Search for the cell housing the specified text and yield its (x, y) center coordinate. 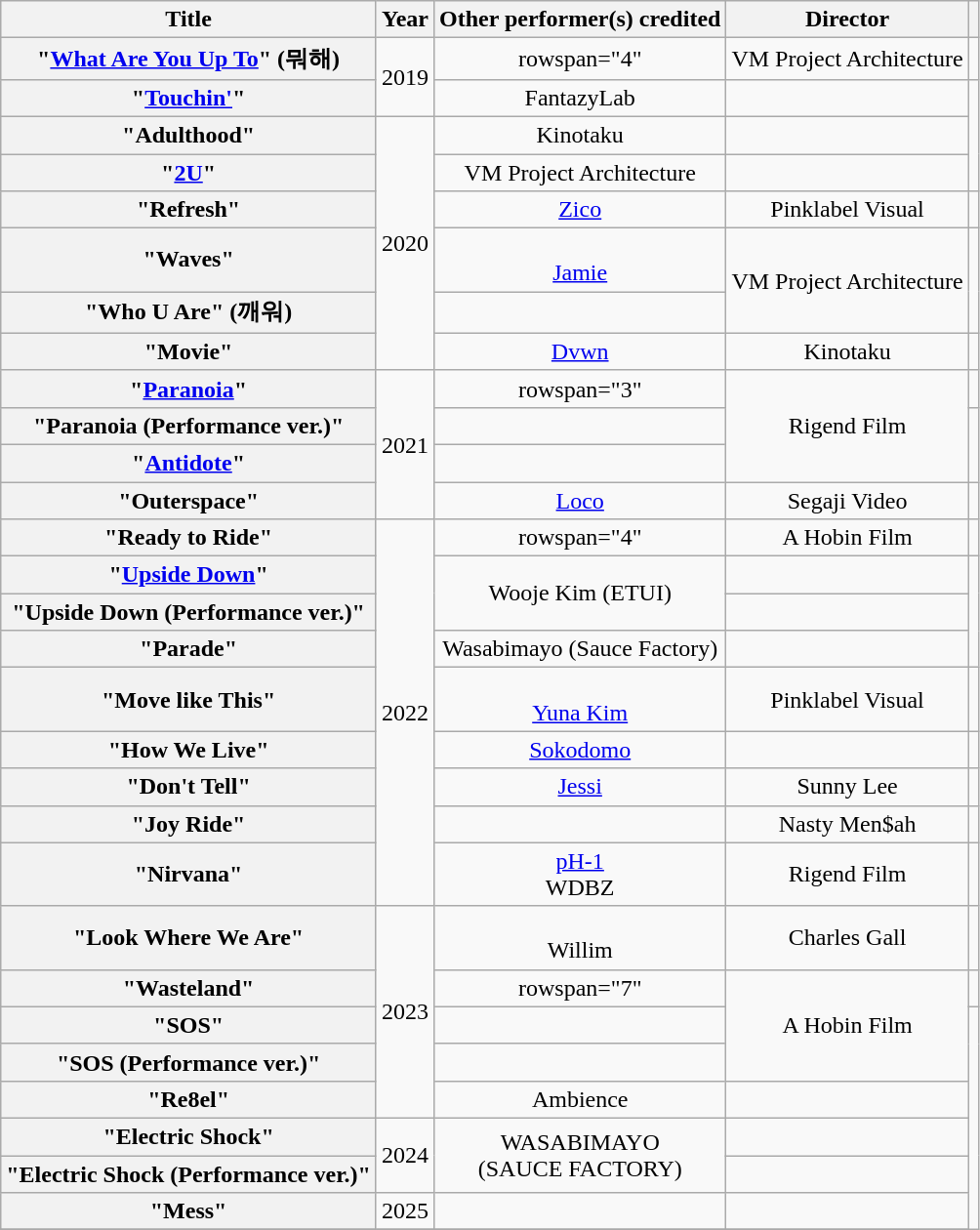
Sunny Lee (847, 787)
2022 (404, 713)
2020 (404, 243)
"Paranoia" (189, 389)
Dvwn (580, 351)
Wasabimayo (Sauce Factory) (580, 649)
"Paranoia (Performance ver.)" (189, 426)
Director (847, 20)
Other performer(s) credited (580, 20)
2021 (404, 444)
"Upside Down (Performance ver.)" (189, 612)
Ambience (580, 1099)
"Re8el" (189, 1099)
"SOS" (189, 1025)
Jessi (580, 787)
"Refresh" (189, 210)
2019 (404, 78)
FantazyLab (580, 98)
rowspan="3" (580, 389)
rowspan="7" (580, 988)
"Wasteland" (189, 988)
2025 (404, 1211)
Charles Gall (847, 937)
Title (189, 20)
"Upside Down" (189, 575)
"Move like This" (189, 699)
"Waves" (189, 260)
"Antidote" (189, 463)
"Movie" (189, 351)
"Outerspace" (189, 501)
"How We Live" (189, 750)
"Don't Tell" (189, 787)
"Electric Shock (Performance ver.)" (189, 1174)
"Joy Ride" (189, 824)
Segaji Video (847, 501)
"Parade" (189, 649)
"Ready to Ride" (189, 538)
Year (404, 20)
"Look Where We Are" (189, 937)
2024 (404, 1155)
Sokodomo (580, 750)
"Electric Shock" (189, 1136)
"What Are You Up To" (뭐해) (189, 59)
2023 (404, 1011)
"Mess" (189, 1211)
"Nirvana" (189, 875)
Willim (580, 937)
pH-1WDBZ (580, 875)
WASABIMAYO(SAUCE FACTORY) (580, 1155)
Loco (580, 501)
"Who U Are" (깨워) (189, 312)
Nasty Men$ah (847, 824)
"2U" (189, 173)
Zico (580, 210)
Jamie (580, 260)
"Touchin'" (189, 98)
"Adulthood" (189, 135)
Wooje Kim (ETUI) (580, 594)
"SOS (Performance ver.)" (189, 1062)
Yuna Kim (580, 699)
